For the text-containing cell, return its midpoint in [x, y] coordinate format. 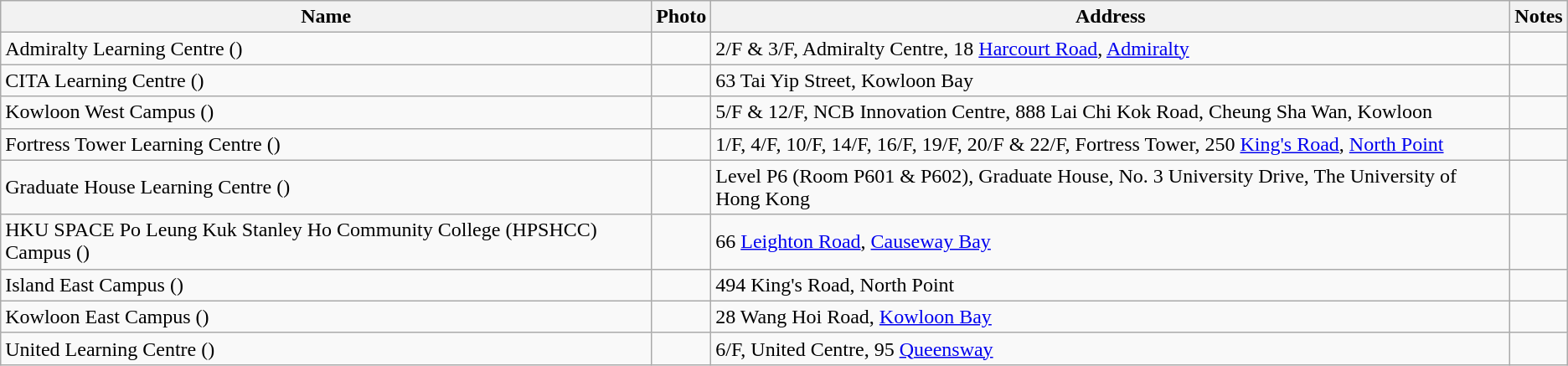
United Learning Centre () [327, 348]
Island East Campus () [327, 285]
HKU SPACE Po Leung Kuk Stanley Ho Community College (HPSHCC) Campus () [327, 241]
63 Tai Yip Street, Kowloon Bay [1111, 80]
Kowloon West Campus () [327, 112]
Kowloon East Campus () [327, 317]
5/F & 12/F, NCB Innovation Centre, 888 Lai Chi Kok Road, Cheung Sha Wan, Kowloon [1111, 112]
Photo [682, 17]
Level P6 (Room P601 & P602), Graduate House, No. 3 University Drive, The University of Hong Kong [1111, 188]
Admiralty Learning Centre () [327, 49]
Address [1111, 17]
28 Wang Hoi Road, Kowloon Bay [1111, 317]
CITA Learning Centre () [327, 80]
494 King's Road, North Point [1111, 285]
6/F, United Centre, 95 Queensway [1111, 348]
Notes [1539, 17]
Name [327, 17]
1/F, 4/F, 10/F, 14/F, 16/F, 19/F, 20/F & 22/F, Fortress Tower, 250 King's Road, North Point [1111, 144]
Graduate House Learning Centre () [327, 188]
66 Leighton Road, Causeway Bay [1111, 241]
2/F & 3/F, Admiralty Centre, 18 Harcourt Road, Admiralty [1111, 49]
Fortress Tower Learning Centre () [327, 144]
